Identify which cell holds the provided text, then report its (x, y) central coordinate. 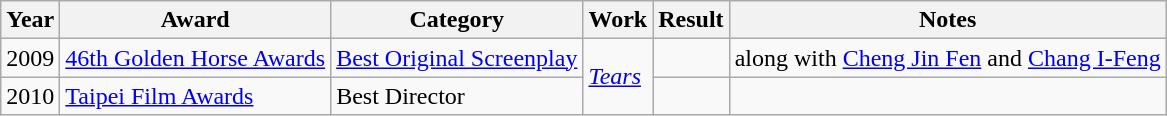
Notes (948, 20)
Result (691, 20)
Work (618, 20)
Best Director (457, 96)
Best Original Screenplay (457, 58)
2009 (30, 58)
Taipei Film Awards (196, 96)
Award (196, 20)
2010 (30, 96)
Tears (618, 77)
along with Cheng Jin Fen and Chang I-Feng (948, 58)
Year (30, 20)
Category (457, 20)
46th Golden Horse Awards (196, 58)
